From the cell containing the given text, extract its center point as [X, Y] coordinate. 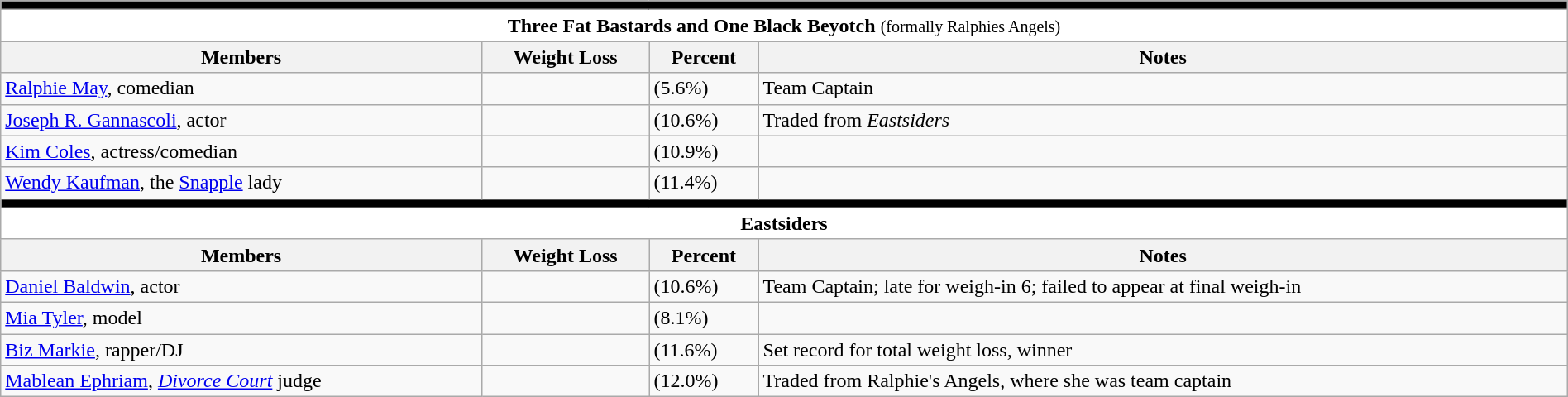
(12.0%) [704, 381]
Wendy Kaufman, the Snapple lady [241, 183]
Three Fat Bastards and One Black Beyotch (formally Ralphies Angels) [784, 26]
Mablean Ephriam, Divorce Court judge [241, 381]
(5.6%) [704, 88]
Kim Coles, actress/comedian [241, 151]
(8.1%) [704, 318]
(10.9%) [704, 151]
(11.6%) [704, 350]
Traded from Eastsiders [1163, 120]
(11.4%) [704, 183]
Team Captain; late for weigh-in 6; failed to appear at final weigh-in [1163, 286]
Ralphie May, comedian [241, 88]
Eastsiders [784, 223]
Daniel Baldwin, actor [241, 286]
Mia Tyler, model [241, 318]
Joseph R. Gannascoli, actor [241, 120]
Team Captain [1163, 88]
Set record for total weight loss, winner [1163, 350]
Traded from Ralphie's Angels, where she was team captain [1163, 381]
Biz Markie, rapper/DJ [241, 350]
